Return (x, y) of the center of cell containing provided text 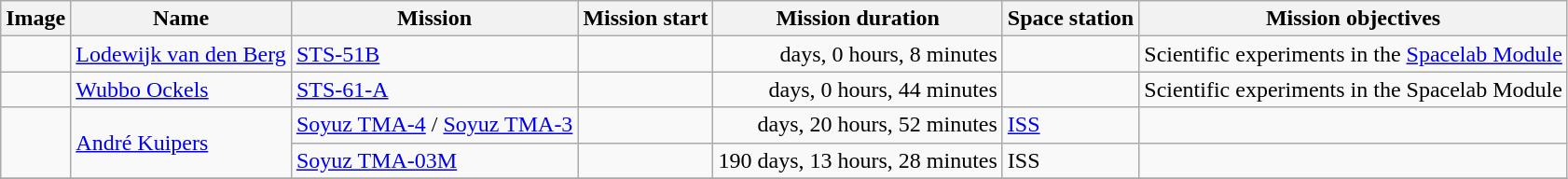
André Kuipers (181, 143)
STS-61-A (434, 89)
STS-51B (434, 54)
Lodewijk van den Berg (181, 54)
Name (181, 19)
Mission duration (858, 19)
Soyuz TMA-4 / Soyuz TMA-3 (434, 125)
days, 0 hours, 8 minutes (858, 54)
Mission (434, 19)
Space station (1070, 19)
days, 0 hours, 44 minutes (858, 89)
days, 20 hours, 52 minutes (858, 125)
Wubbo Ockels (181, 89)
Mission start (645, 19)
Mission objectives (1354, 19)
190 days, 13 hours, 28 minutes (858, 160)
Image (35, 19)
Soyuz TMA-03M (434, 160)
